Search for the cell housing the specified text and yield its (x, y) center coordinate. 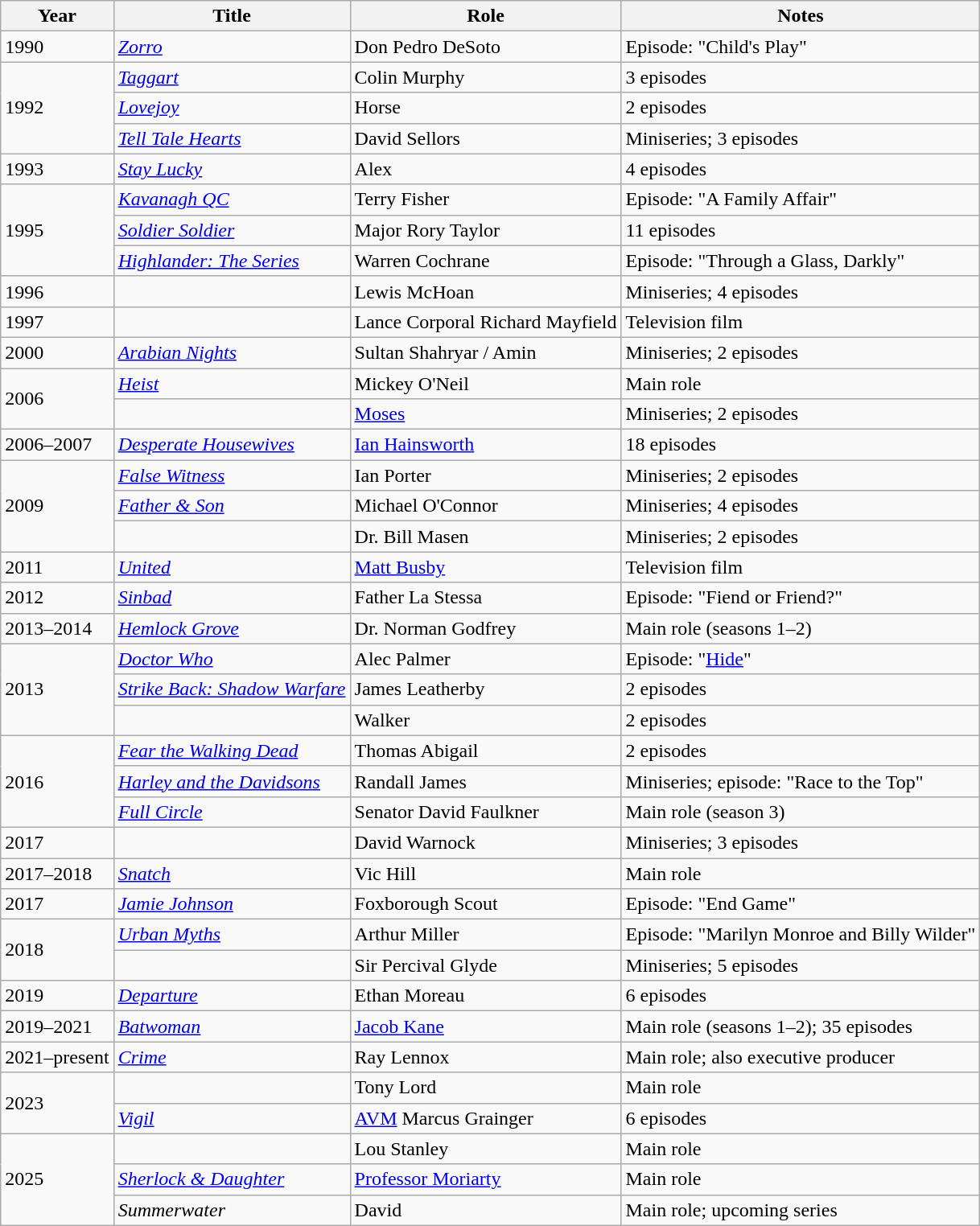
Main role; upcoming series (801, 1210)
Don Pedro DeSoto (486, 47)
Episode: "Hide" (801, 659)
Doctor Who (232, 659)
Main role (season 3) (801, 812)
Randall James (486, 781)
Lewis McHoan (486, 291)
Crime (232, 1057)
Kavanagh QC (232, 200)
Fear the Walking Dead (232, 751)
1990 (57, 47)
Episode: "Child's Play" (801, 47)
1996 (57, 291)
Moses (486, 414)
2017–2018 (57, 873)
Sherlock & Daughter (232, 1179)
Sir Percival Glyde (486, 965)
3 episodes (801, 77)
Departure (232, 996)
Highlander: The Series (232, 261)
2013 (57, 689)
Episode: "A Family Affair" (801, 200)
Ian Hainsworth (486, 445)
2016 (57, 781)
Jamie Johnson (232, 904)
James Leatherby (486, 689)
Role (486, 16)
Horse (486, 108)
Arthur Miller (486, 935)
Alex (486, 169)
2021–present (57, 1057)
David Sellors (486, 138)
Episode: "Through a Glass, Darkly" (801, 261)
Jacob Kane (486, 1026)
David Warnock (486, 842)
Hemlock Grove (232, 628)
11 episodes (801, 230)
Warren Cochrane (486, 261)
Matt Busby (486, 567)
Miniseries; episode: "Race to the Top" (801, 781)
2006–2007 (57, 445)
Urban Myths (232, 935)
Sinbad (232, 598)
Notes (801, 16)
2011 (57, 567)
Stay Lucky (232, 169)
2025 (57, 1179)
Walker (486, 720)
Ethan Moreau (486, 996)
1992 (57, 108)
Soldier Soldier (232, 230)
Title (232, 16)
Terry Fisher (486, 200)
Lou Stanley (486, 1149)
Alec Palmer (486, 659)
Sultan Shahryar / Amin (486, 352)
Arabian Nights (232, 352)
Heist (232, 384)
Thomas Abigail (486, 751)
Taggart (232, 77)
18 episodes (801, 445)
Full Circle (232, 812)
Episode: "Fiend or Friend?" (801, 598)
2006 (57, 399)
2019 (57, 996)
Lance Corporal Richard Mayfield (486, 322)
AVM Marcus Grainger (486, 1118)
2018 (57, 950)
Colin Murphy (486, 77)
Episode: "End Game" (801, 904)
United (232, 567)
2013–2014 (57, 628)
Mickey O'Neil (486, 384)
Strike Back: Shadow Warfare (232, 689)
Miniseries; 5 episodes (801, 965)
Desperate Housewives (232, 445)
Main role (seasons 1–2); 35 episodes (801, 1026)
Tell Tale Hearts (232, 138)
Harley and the Davidsons (232, 781)
False Witness (232, 475)
Zorro (232, 47)
Senator David Faulkner (486, 812)
Main role; also executive producer (801, 1057)
David (486, 1210)
Snatch (232, 873)
Tony Lord (486, 1088)
2009 (57, 506)
Ray Lennox (486, 1057)
2023 (57, 1103)
Major Rory Taylor (486, 230)
2012 (57, 598)
1993 (57, 169)
1995 (57, 230)
Foxborough Scout (486, 904)
Year (57, 16)
Summerwater (232, 1210)
Batwoman (232, 1026)
1997 (57, 322)
Vic Hill (486, 873)
Episode: "Marilyn Monroe and Billy Wilder" (801, 935)
Dr. Norman Godfrey (486, 628)
Dr. Bill Masen (486, 537)
Michael O'Connor (486, 506)
Father La Stessa (486, 598)
2019–2021 (57, 1026)
2000 (57, 352)
Lovejoy (232, 108)
Vigil (232, 1118)
Ian Porter (486, 475)
Father & Son (232, 506)
Professor Moriarty (486, 1179)
Main role (seasons 1–2) (801, 628)
4 episodes (801, 169)
